Return the (x, y) coordinate for the center point of the cell that contains the specified text.  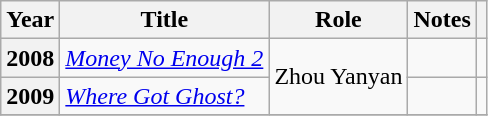
2009 (30, 96)
Role (338, 20)
Year (30, 20)
Zhou Yanyan (338, 77)
Notes (442, 20)
Money No Enough 2 (164, 58)
Where Got Ghost? (164, 96)
2008 (30, 58)
Title (164, 20)
